Pinpoint the cell where the given text exists, returning its [X, Y] midpoint coordinate. 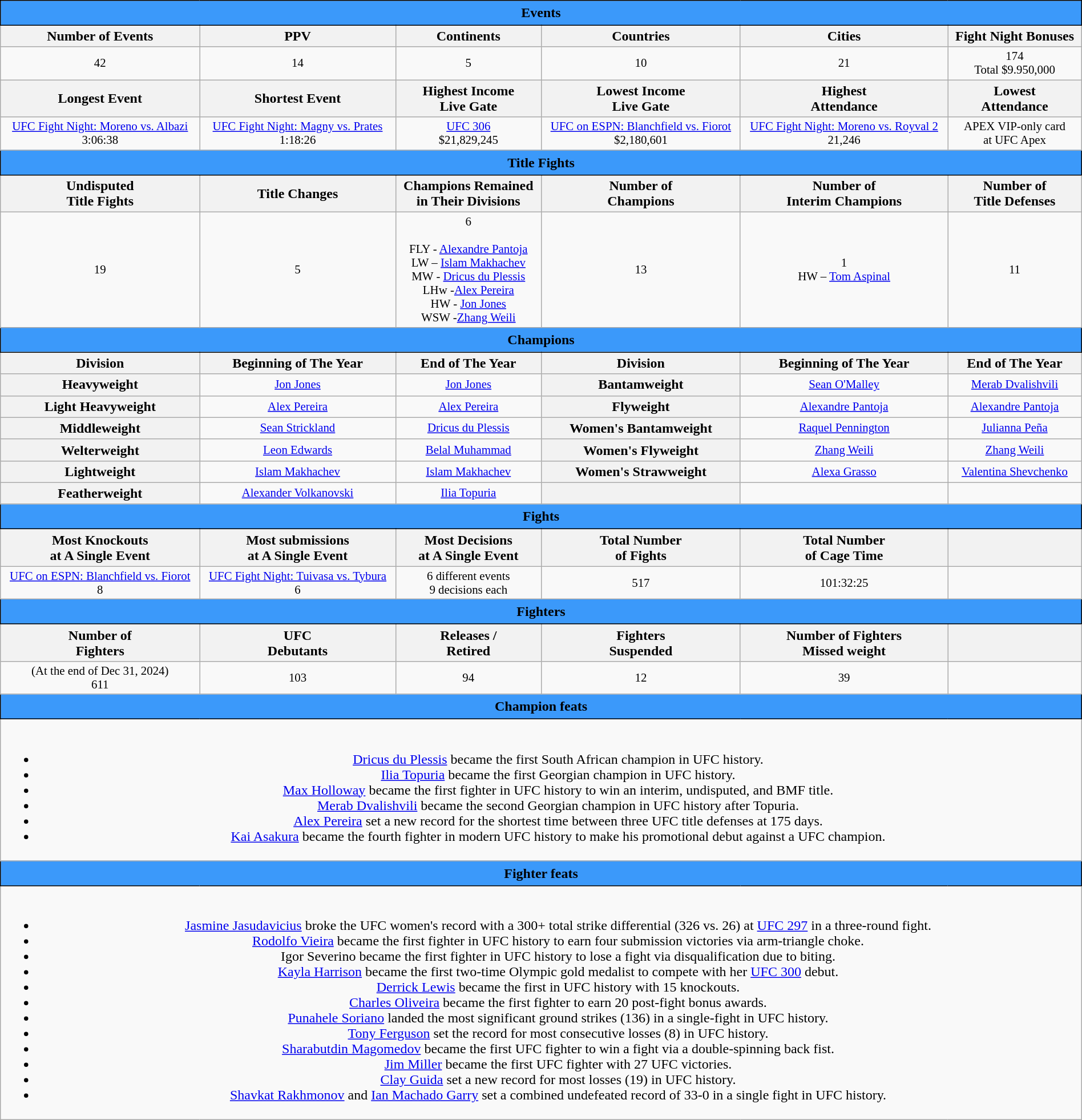
517 [640, 583]
Continents [468, 36]
Women's Bantamweight [640, 428]
Ilia Topuria [468, 493]
11 [1015, 270]
Total Numberof Fights [640, 548]
Most Decisionsat A Single Event [468, 548]
Fights [541, 517]
Most submissionsat A Single Event [298, 548]
103 [298, 678]
Sean Strickland [298, 428]
Champions [541, 340]
21 [843, 63]
Flyweight [640, 406]
Belal Muhammad [468, 450]
(At the end of Dec 31, 2024) 611 [100, 678]
Number of FightersMissed weight [843, 643]
APEX VIP-only card at UFC Apex [1015, 134]
UndisputedTitle Fights [100, 194]
Raquel Pennington [843, 428]
Julianna Peña [1015, 428]
UFC on ESPN: Blanchfield vs. Fiorot8 [100, 583]
Fighter feats [541, 873]
Light Heavyweight [100, 406]
42 [100, 63]
UFC Fight Night: Moreno vs. Albazi3:06:38 [100, 134]
Countries [640, 36]
Valentina Shevchenko [1015, 472]
Alexa Grasso [843, 472]
UFCDebutants [298, 643]
Middleweight [100, 428]
174 Total $9.950,000 [1015, 63]
HighestAttendance [843, 98]
1HW – Tom Aspinal [843, 270]
PPV [298, 36]
19 [100, 270]
39 [843, 678]
Featherweight [100, 493]
UFC Fight Night: Magny vs. Prates1:18:26 [298, 134]
Releases /Retired [468, 643]
Fight Night Bonuses [1015, 36]
6FLY - Alexandre Pantoja LW – Islam Makhachev MW - Dricus du Plessis LHw -Alex PereiraHW - Jon JonesWSW -Zhang Weili [468, 270]
UFC on ESPN: Blanchfield vs. Fiorot$2,180,601 [640, 134]
Number ofInterim Champions [843, 194]
Most Knockoutsat A Single Event [100, 548]
Women's Strawweight [640, 472]
Dricus du Plessis [468, 428]
Total Numberof Cage Time [843, 548]
Women's Flyweight [640, 450]
12 [640, 678]
Welterweight [100, 450]
10 [640, 63]
FightersSuspended [640, 643]
Sean O'Malley [843, 385]
Events [541, 13]
Shortest Event [298, 98]
Title Changes [298, 194]
94 [468, 678]
Champion feats [541, 707]
Highest IncomeLive Gate [468, 98]
13 [640, 270]
Alexander Volkanovski [298, 493]
Lowest IncomeLive Gate [640, 98]
Number ofChampions [640, 194]
Number ofFighters [100, 643]
Champions Remainedin Their Divisions [468, 194]
UFC Fight Night: Tuivasa vs. Tybura6 [298, 583]
14 [298, 63]
Cities [843, 36]
UFC 306$21,829,245 [468, 134]
Longest Event [100, 98]
Title Fights [541, 163]
Number ofTitle Defenses [1015, 194]
LowestAttendance [1015, 98]
6 different events9 decisions each [468, 583]
101:32:25 [843, 583]
UFC Fight Night: Moreno vs. Royval 221,246 [843, 134]
Bantamweight [640, 385]
Merab Dvalishvili [1015, 385]
Number of Events [100, 36]
Leon Edwards [298, 450]
Fighters [541, 612]
Heavyweight [100, 385]
Lightweight [100, 472]
